Find where the given text appears and provide that cell's center as [x, y] coordinate. 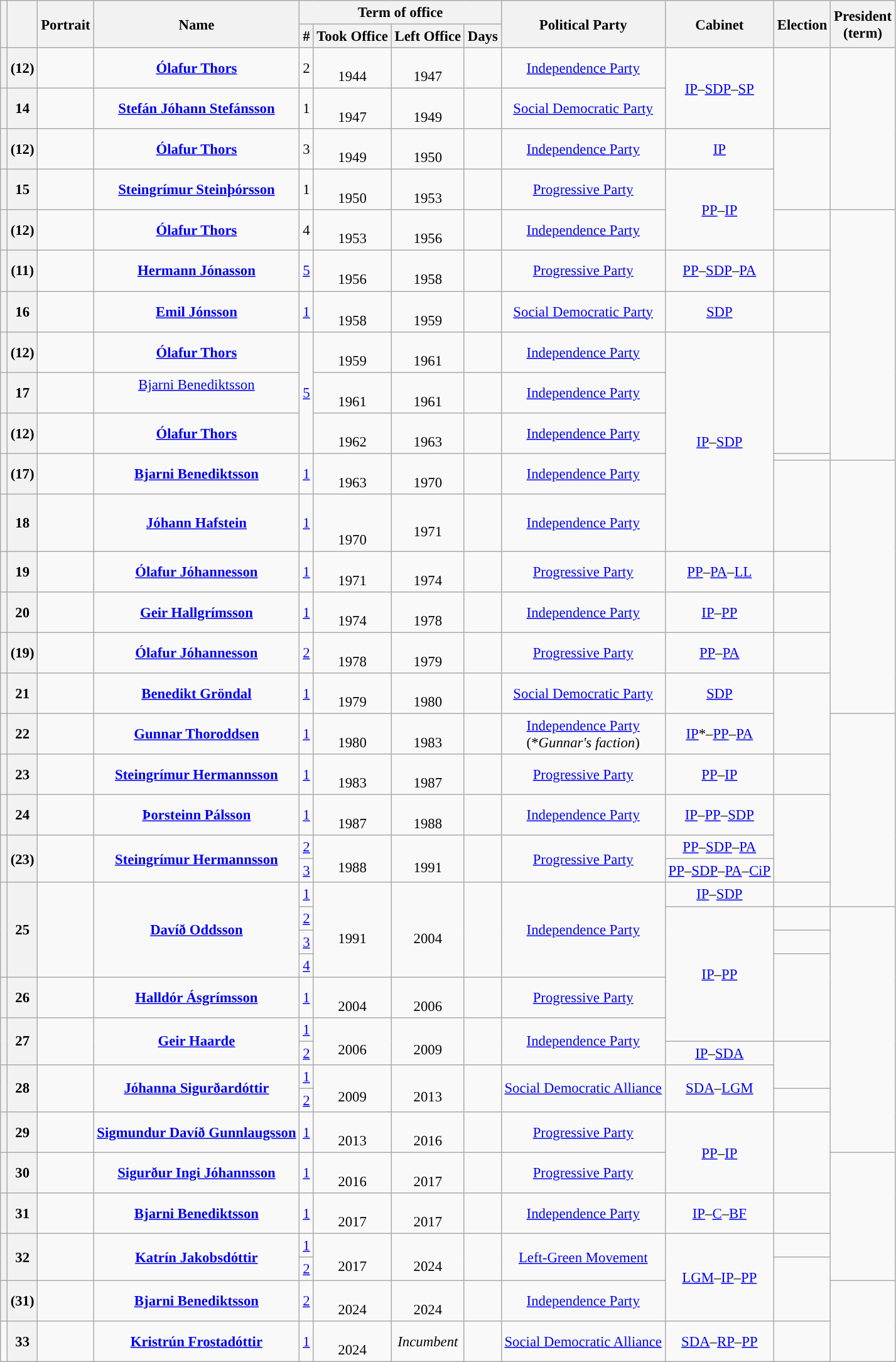
Stefán Jóhann Stefánsson [197, 109]
Term of office [401, 13]
24 [23, 815]
33 [23, 1341]
Geir Hallgrímsson [197, 613]
PP–SDP–PA–CiP [720, 871]
Election [802, 24]
Geir Haarde [197, 1041]
Steingrímur Steinþórsson [197, 190]
SDA–LGM [720, 1089]
Jóhanna Sigurðardóttir [197, 1089]
Benedikt Gröndal [197, 693]
30 [23, 1173]
PP–PA [720, 653]
PP–PA–LL [720, 571]
(31) [23, 1301]
32 [23, 1257]
1962 [352, 433]
IP–SDA [720, 1053]
31 [23, 1213]
Katrín Jakobsdóttir [197, 1257]
22 [23, 735]
IP–PP–SDP [720, 815]
18 [23, 523]
IP [720, 149]
15 [23, 190]
Cabinet [720, 24]
21 [23, 693]
Name [197, 24]
# [306, 36]
IP–SDP–SP [720, 88]
27 [23, 1041]
IP*–PP–PA [720, 735]
Halldór Ásgrímsson [197, 997]
20 [23, 613]
23 [23, 775]
29 [23, 1133]
Þorsteinn Pálsson [197, 815]
19 [23, 571]
Days [482, 36]
Sigurður Ingi Jóhannsson [197, 1173]
(19) [23, 653]
(17) [23, 473]
Jóhann Hafstein [197, 523]
(11) [23, 271]
Emil Jónsson [197, 311]
Davíð Oddsson [197, 930]
1944 [352, 68]
SDA–RP–PP [720, 1341]
Sigmundur Davíð Gunnlaugsson [197, 1133]
IP–C–BF [720, 1213]
Incumbent [428, 1341]
Left Office [428, 36]
16 [23, 311]
(23) [23, 859]
Took Office [352, 36]
LGM–IP–PP [720, 1278]
President(term) [863, 24]
25 [23, 930]
Independence Party(*Gunnar's faction) [583, 735]
26 [23, 997]
Hermann Jónasson [197, 271]
14 [23, 109]
Portrait [65, 24]
Political Party [583, 24]
Left-Green Movement [583, 1257]
Kristrún Frostadóttir [197, 1341]
28 [23, 1089]
17 [23, 393]
Gunnar Thoroddsen [197, 735]
